Determine the [x, y] coordinate at the center of the cell enclosing the given text.  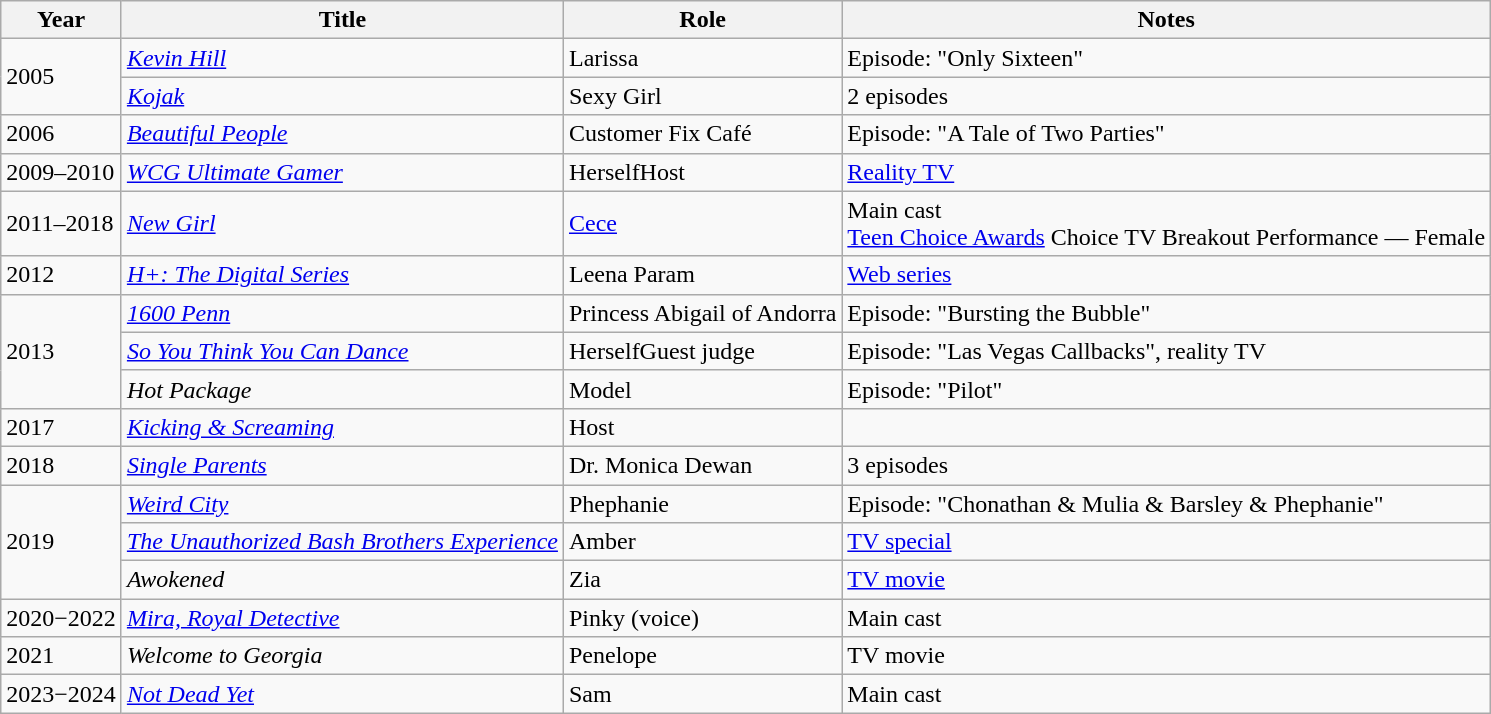
2018 [62, 465]
Web series [1166, 275]
Mira, Royal Detective [342, 618]
The Unauthorized Bash Brothers Experience [342, 542]
2013 [62, 351]
New Girl [342, 224]
Pinky (voice) [702, 618]
3 episodes [1166, 465]
H+: The Digital Series [342, 275]
Hot Package [342, 389]
2023−2024 [62, 694]
2006 [62, 134]
2 episodes [1166, 96]
Sam [702, 694]
2009–2010 [62, 172]
Host [702, 427]
Beautiful People [342, 134]
Episode: "Pilot" [1166, 389]
HerselfGuest judge [702, 351]
Episode: "Chonathan & Mulia & Barsley & Phephanie" [1166, 503]
1600 Penn [342, 313]
Main castTeen Choice Awards Choice TV Breakout Performance — Female [1166, 224]
Awokened [342, 580]
Notes [1166, 20]
Role [702, 20]
Princess Abigail of Andorra [702, 313]
2020−2022 [62, 618]
Model [702, 389]
Title [342, 20]
Kicking & Screaming [342, 427]
Amber [702, 542]
Phephanie [702, 503]
2017 [62, 427]
Single Parents [342, 465]
Customer Fix Café [702, 134]
Episode: "Only Sixteen" [1166, 58]
Reality TV [1166, 172]
Year [62, 20]
HerselfHost [702, 172]
2011–2018 [62, 224]
Episode: "A Tale of Two Parties" [1166, 134]
Sexy Girl [702, 96]
2012 [62, 275]
WCG Ultimate Gamer [342, 172]
2019 [62, 541]
Weird City [342, 503]
Dr. Monica Dewan [702, 465]
2021 [62, 656]
Episode: "Las Vegas Callbacks", reality TV [1166, 351]
Leena Param [702, 275]
Zia [702, 580]
Cece [702, 224]
Episode: "Bursting the Bubble" [1166, 313]
2005 [62, 77]
TV special [1166, 542]
Penelope [702, 656]
Kevin Hill [342, 58]
Welcome to Georgia [342, 656]
So You Think You Can Dance [342, 351]
Larissa [702, 58]
Kojak [342, 96]
Not Dead Yet [342, 694]
